Scan for the cell matching the given text and deliver its [x, y] coordinate at center. 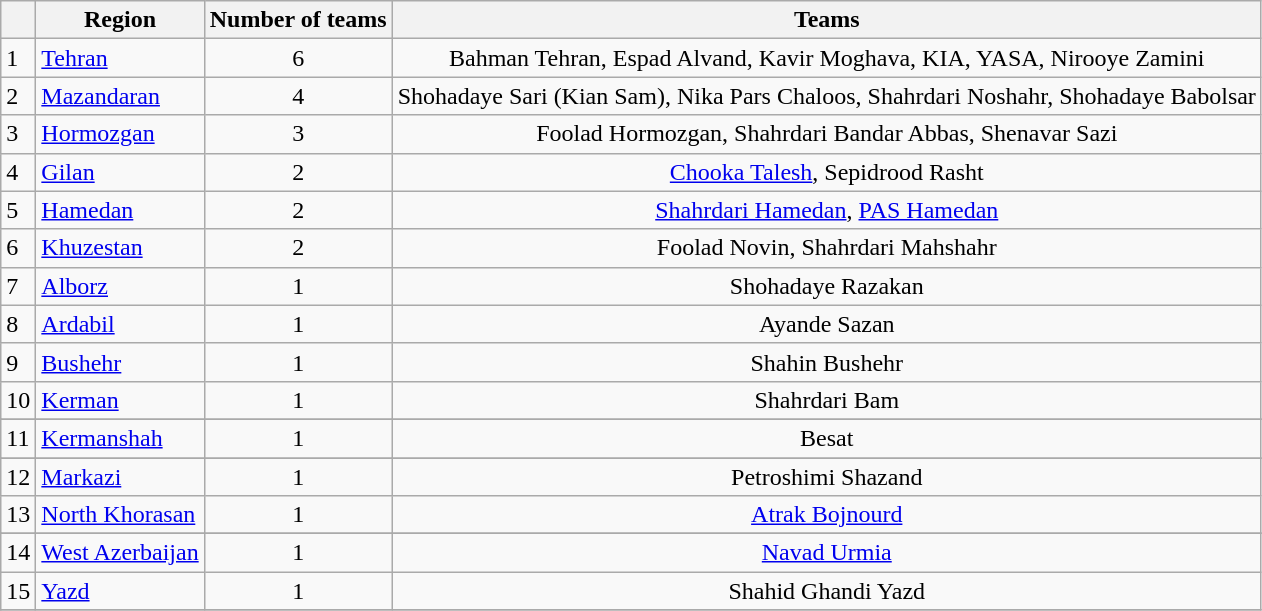
Besat [826, 438]
Markazi [120, 477]
Shahid Ghandi Yazd [826, 591]
15 [18, 591]
Petroshimi Shazand [826, 477]
Shahrdari Bam [826, 400]
Hormozgan [120, 134]
Chooka Talesh, Sepidrood Rasht [826, 172]
Ardabil [120, 324]
Hamedan [120, 210]
Foolad Hormozgan, Shahrdari Bandar Abbas, Shenavar Sazi [826, 134]
Navad Urmia [826, 553]
Kerman [120, 400]
Kermanshah [120, 438]
Shahrdari Hamedan, PAS Hamedan [826, 210]
North Khorasan [120, 515]
Gilan [120, 172]
Mazandaran [120, 96]
14 [18, 553]
West Azerbaijan [120, 553]
Number of teams [298, 20]
Shohadaye Sari (Kian Sam), Nika Pars Chaloos, Shahrdari Noshahr, Shohadaye Babolsar [826, 96]
Region [120, 20]
Bushehr [120, 362]
8 [18, 324]
Shahin Bushehr [826, 362]
Khuzestan [120, 248]
7 [18, 286]
Tehran [120, 58]
10 [18, 400]
Yazd [120, 591]
Teams [826, 20]
5 [18, 210]
Foolad Novin, Shahrdari Mahshahr [826, 248]
11 [18, 438]
Alborz [120, 286]
9 [18, 362]
13 [18, 515]
Shohadaye Razakan [826, 286]
Atrak Bojnourd [826, 515]
Ayande Sazan [826, 324]
Bahman Tehran, Espad Alvand, Kavir Moghava, KIA, YASA, Nirooye Zamini [826, 58]
12 [18, 477]
